Output the (X, Y) coordinate of the center of the cell containing the given text.  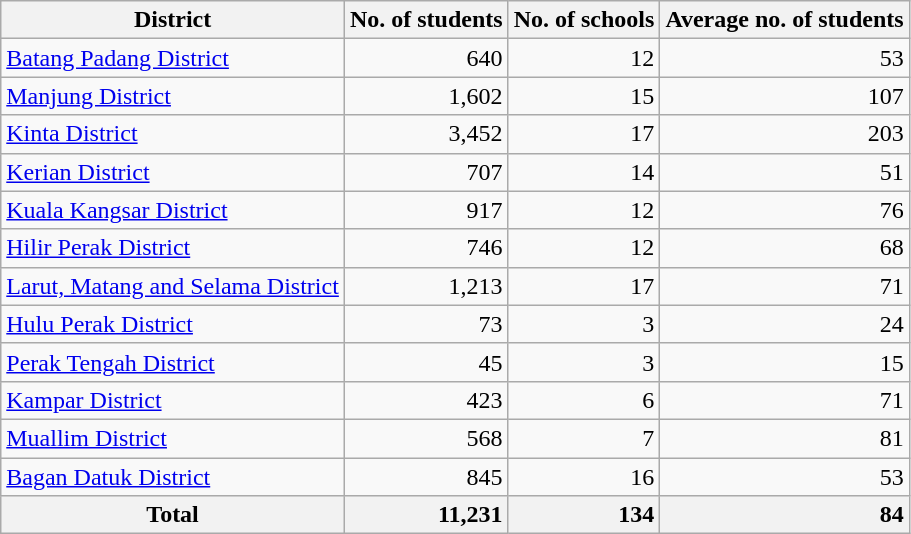
Batang Padang District (173, 58)
Kampar District (173, 400)
No. of schools (584, 20)
707 (426, 172)
No. of students (426, 20)
24 (784, 324)
51 (784, 172)
845 (426, 477)
917 (426, 210)
14 (584, 172)
Kuala Kangsar District (173, 210)
107 (784, 96)
District (173, 20)
45 (426, 362)
423 (426, 400)
Perak Tengah District (173, 362)
203 (784, 134)
Kerian District (173, 172)
Kinta District (173, 134)
84 (784, 515)
Hilir Perak District (173, 248)
1,213 (426, 286)
640 (426, 58)
16 (584, 477)
7 (584, 438)
Bagan Datuk District (173, 477)
134 (584, 515)
81 (784, 438)
Muallim District (173, 438)
11,231 (426, 515)
76 (784, 210)
Average no. of students (784, 20)
3,452 (426, 134)
6 (584, 400)
Manjung District (173, 96)
Hulu Perak District (173, 324)
568 (426, 438)
1,602 (426, 96)
68 (784, 248)
73 (426, 324)
Total (173, 515)
746 (426, 248)
Larut, Matang and Selama District (173, 286)
